Determine the (X, Y) coordinate at the center of the cell enclosing the given text.  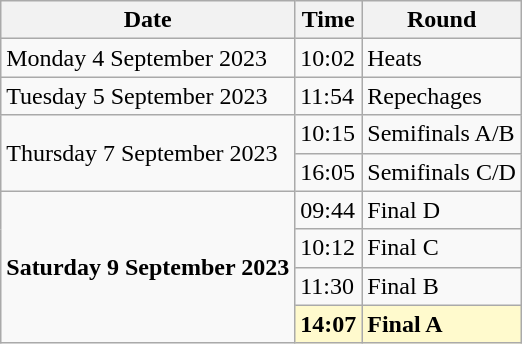
Round (442, 20)
Final D (442, 210)
10:02 (328, 58)
Date (148, 20)
Final A (442, 324)
Final B (442, 286)
Tuesday 5 September 2023 (148, 96)
14:07 (328, 324)
Heats (442, 58)
Final C (442, 248)
Semifinals C/D (442, 172)
11:54 (328, 96)
Time (328, 20)
10:15 (328, 134)
Semifinals A/B (442, 134)
09:44 (328, 210)
10:12 (328, 248)
Thursday 7 September 2023 (148, 153)
16:05 (328, 172)
11:30 (328, 286)
Monday 4 September 2023 (148, 58)
Saturday 9 September 2023 (148, 267)
Repechages (442, 96)
